Capture the cell that displays the provided text and extract its [x, y] central coordinate. 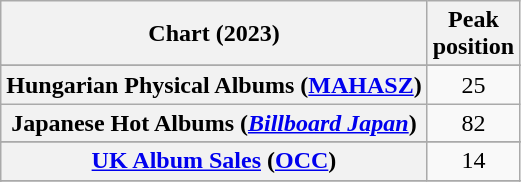
Japanese Hot Albums (Billboard Japan) [214, 123]
Hungarian Physical Albums (MAHASZ) [214, 85]
Chart (2023) [214, 34]
82 [473, 123]
UK Album Sales (OCC) [214, 161]
14 [473, 161]
Peakposition [473, 34]
25 [473, 85]
